Scan for the cell matching the given text and deliver its [X, Y] coordinate at center. 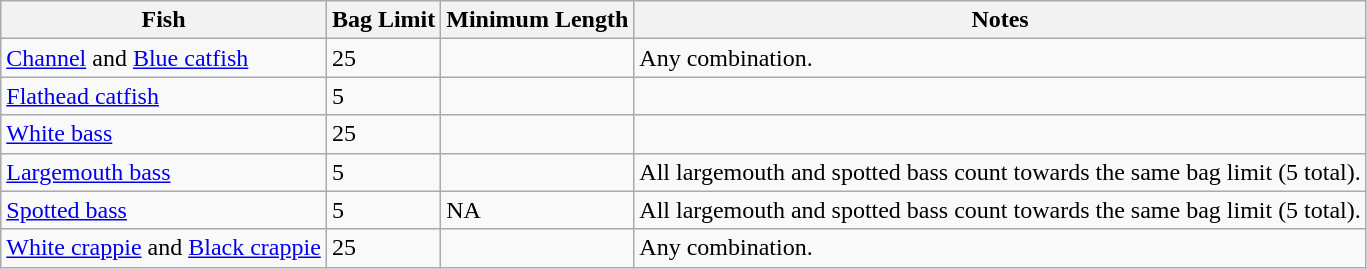
Spotted bass [164, 210]
White bass [164, 134]
Minimum Length [538, 20]
Flathead catfish [164, 96]
Notes [1000, 20]
Largemouth bass [164, 172]
NA [538, 210]
Bag Limit [383, 20]
Fish [164, 20]
White crappie and Black crappie [164, 248]
Channel and Blue catfish [164, 58]
